Return (x, y) of the center of cell containing provided text 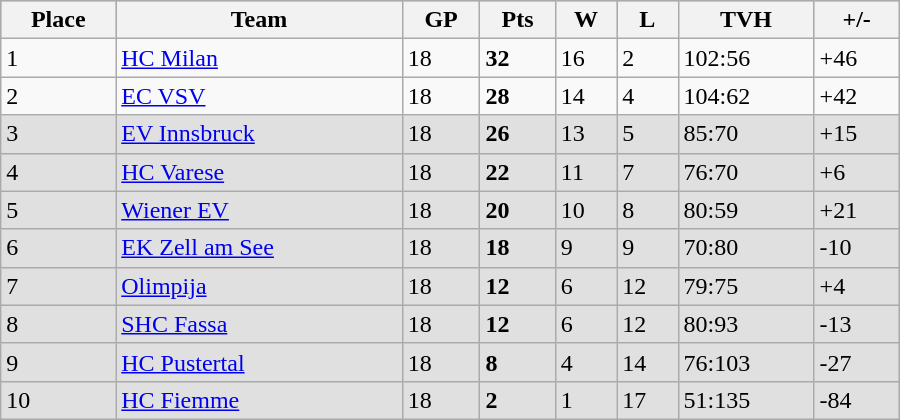
+21 (856, 210)
HC Varese (259, 172)
EK Zell am See (259, 248)
TVH (746, 20)
Olimpija (259, 286)
+4 (856, 286)
-27 (856, 362)
HC Milan (259, 58)
+/- (856, 20)
EV Innsbruck (259, 134)
85:70 (746, 134)
-10 (856, 248)
16 (586, 58)
76:103 (746, 362)
L (648, 20)
70:80 (746, 248)
51:135 (746, 400)
HC Pustertal (259, 362)
26 (518, 134)
80:93 (746, 324)
80:59 (746, 210)
HC Fiemme (259, 400)
28 (518, 96)
-13 (856, 324)
+46 (856, 58)
17 (648, 400)
20 (518, 210)
W (586, 20)
-84 (856, 400)
32 (518, 58)
+42 (856, 96)
EC VSV (259, 96)
3 (58, 134)
22 (518, 172)
76:70 (746, 172)
GP (441, 20)
104:62 (746, 96)
102:56 (746, 58)
13 (586, 134)
11 (586, 172)
SHC Fassa (259, 324)
Place (58, 20)
+15 (856, 134)
+6 (856, 172)
Team (259, 20)
Pts (518, 20)
Wiener EV (259, 210)
79:75 (746, 286)
